For the text-containing cell, return its midpoint in [X, Y] coordinate format. 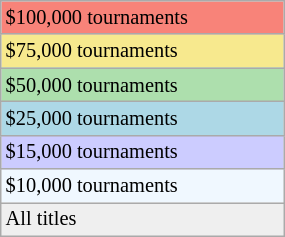
$15,000 tournaments [142, 152]
$75,000 tournaments [142, 51]
All titles [142, 219]
$50,000 tournaments [142, 85]
$10,000 tournaments [142, 186]
$25,000 tournaments [142, 118]
$100,000 tournaments [142, 17]
